Determine the [X, Y] coordinate at the center of the cell enclosing the given text.  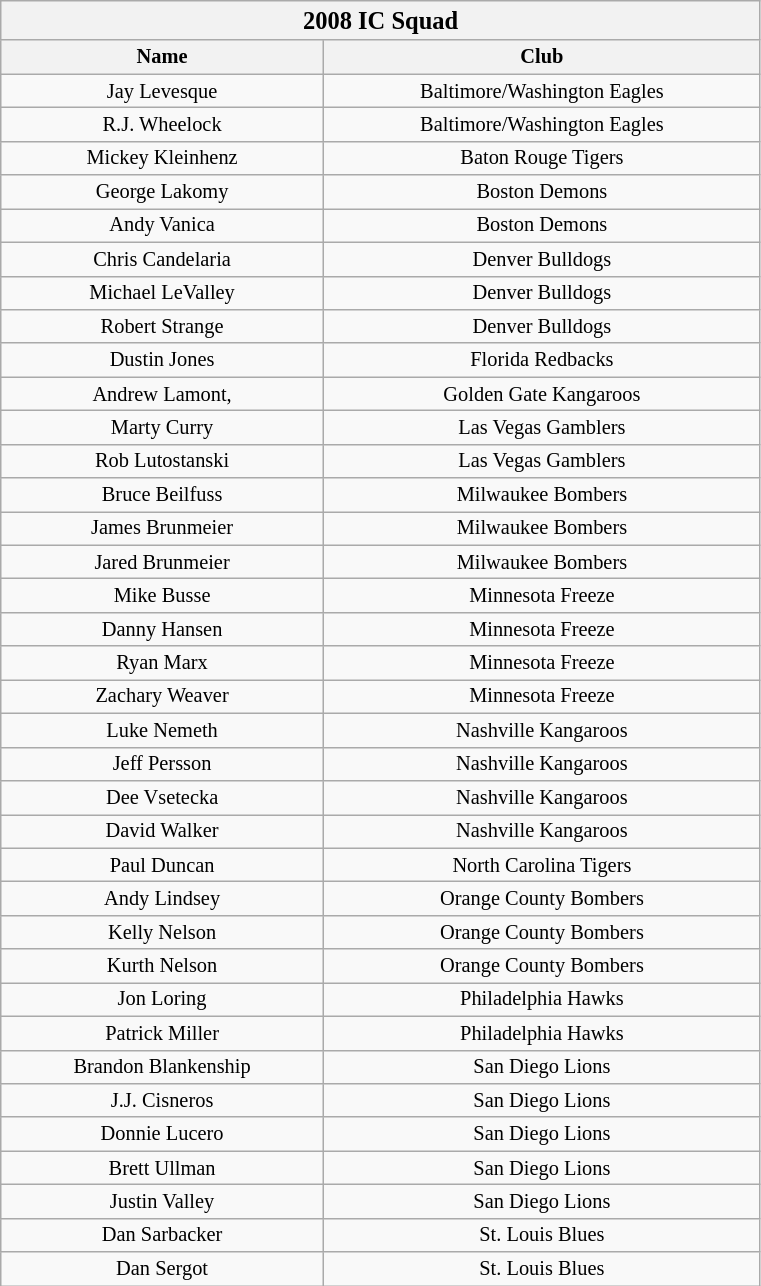
James Brunmeier [162, 528]
2008 IC Squad [381, 20]
Jeff Persson [162, 764]
Club [542, 57]
Dan Sergot [162, 1269]
Jon Loring [162, 999]
Danny Hansen [162, 629]
Kurth Nelson [162, 966]
David Walker [162, 831]
George Lakomy [162, 192]
Paul Duncan [162, 865]
Andrew Lamont, [162, 394]
Jared Brunmeier [162, 562]
Brett Ullman [162, 1168]
Robert Strange [162, 326]
Ryan Marx [162, 663]
Baton Rouge Tigers [542, 158]
Dee Vsetecka [162, 797]
Mickey Kleinhenz [162, 158]
Bruce Beilfuss [162, 495]
Luke Nemeth [162, 730]
Jay Levesque [162, 91]
R.J. Wheelock [162, 124]
Zachary Weaver [162, 696]
J.J. Cisneros [162, 1100]
Mike Busse [162, 595]
Andy Vanica [162, 225]
Michael LeValley [162, 293]
Florida Redbacks [542, 360]
Dustin Jones [162, 360]
Marty Curry [162, 427]
Name [162, 57]
Rob Lutostanski [162, 461]
Brandon Blankenship [162, 1067]
Andy Lindsey [162, 898]
North Carolina Tigers [542, 865]
Kelly Nelson [162, 932]
Dan Sarbacker [162, 1235]
Donnie Lucero [162, 1134]
Patrick Miller [162, 1033]
Justin Valley [162, 1201]
Chris Candelaria [162, 259]
Golden Gate Kangaroos [542, 394]
